From the cell containing the given text, extract its center point as (X, Y) coordinate. 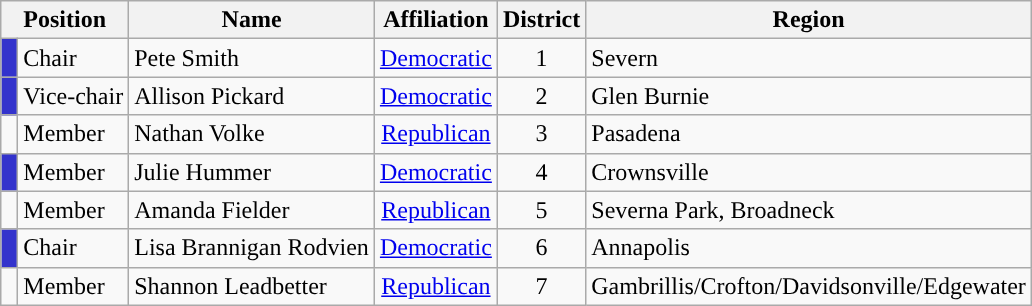
Severna Park, Broadneck (809, 210)
Pasadena (809, 134)
Annapolis (809, 248)
Shannon Leadbetter (252, 286)
Amanda Fielder (252, 210)
Crownsville (809, 172)
Gambrillis/Crofton/Davidsonville/Edgewater (809, 286)
Severn (809, 58)
1 (541, 58)
Region (809, 20)
District (541, 20)
Name (252, 20)
Pete Smith (252, 58)
Glen Burnie (809, 96)
Position (65, 20)
Vice-chair (74, 96)
5 (541, 210)
6 (541, 248)
4 (541, 172)
Affiliation (436, 20)
3 (541, 134)
Nathan Volke (252, 134)
Allison Pickard (252, 96)
7 (541, 286)
2 (541, 96)
Lisa Brannigan Rodvien (252, 248)
Julie Hummer (252, 172)
